Locate the cell with the specified text and output its [x, y] center coordinate. 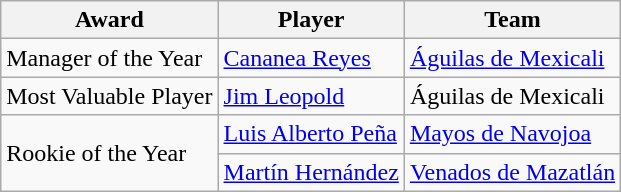
Venados de Mazatlán [512, 172]
Martín Hernández [311, 172]
Most Valuable Player [110, 96]
Mayos de Navojoa [512, 134]
Team [512, 20]
Rookie of the Year [110, 153]
Jim Leopold [311, 96]
Manager of the Year [110, 58]
Award [110, 20]
Luis Alberto Peña [311, 134]
Cananea Reyes [311, 58]
Player [311, 20]
